Return the (x, y) coordinate for the center point of the cell that contains the specified text.  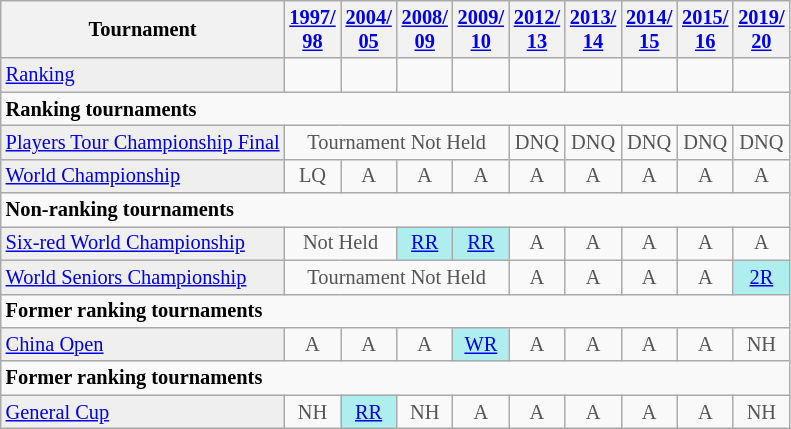
2R (761, 277)
2004/05 (369, 29)
World Championship (143, 176)
Six-red World Championship (143, 243)
2015/16 (705, 29)
Ranking tournaments (396, 109)
World Seniors Championship (143, 277)
2013/14 (593, 29)
2008/09 (425, 29)
Non-ranking tournaments (396, 210)
LQ (312, 176)
2012/13 (537, 29)
2009/10 (481, 29)
China Open (143, 344)
1997/98 (312, 29)
2019/20 (761, 29)
Not Held (340, 243)
General Cup (143, 412)
Players Tour Championship Final (143, 142)
2014/15 (649, 29)
Ranking (143, 75)
Tournament (143, 29)
WR (481, 344)
